Extract the [X, Y] coordinate from the center of the cell holding the provided text.  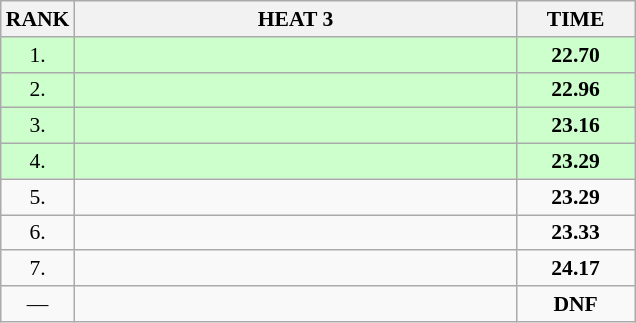
TIME [576, 19]
22.96 [576, 90]
2. [38, 90]
— [38, 304]
DNF [576, 304]
22.70 [576, 55]
HEAT 3 [295, 19]
23.16 [576, 126]
RANK [38, 19]
23.33 [576, 233]
7. [38, 269]
5. [38, 197]
4. [38, 162]
6. [38, 233]
1. [38, 55]
3. [38, 126]
24.17 [576, 269]
